Extract the [X, Y] coordinate from the center of the cell holding the provided text.  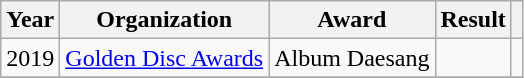
2019 [30, 58]
Award [352, 20]
Organization [164, 20]
Result [473, 20]
Album Daesang [352, 58]
Golden Disc Awards [164, 58]
Year [30, 20]
